For the text-containing cell, return its midpoint in (x, y) coordinate format. 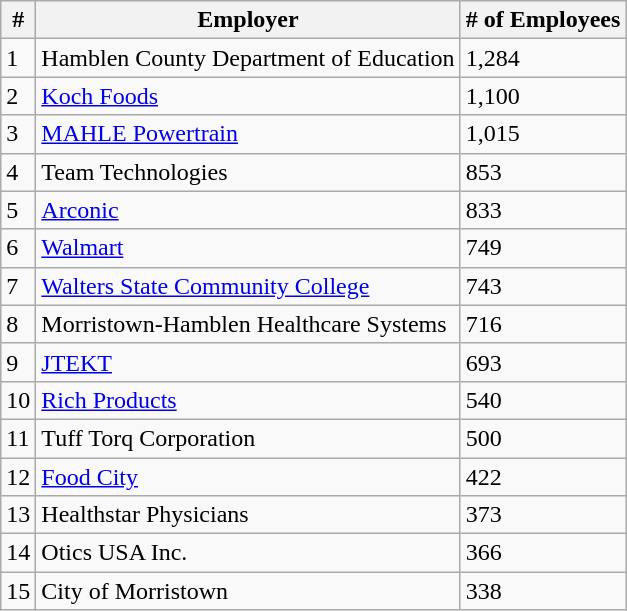
1 (18, 58)
12 (18, 477)
# of Employees (543, 20)
Food City (248, 477)
2 (18, 96)
5 (18, 210)
Hamblen County Department of Education (248, 58)
15 (18, 591)
Otics USA Inc. (248, 553)
# (18, 20)
9 (18, 362)
Employer (248, 20)
Rich Products (248, 400)
MAHLE Powertrain (248, 134)
743 (543, 286)
422 (543, 477)
Tuff Torq Corporation (248, 438)
Team Technologies (248, 172)
500 (543, 438)
Walters State Community College (248, 286)
7 (18, 286)
Arconic (248, 210)
13 (18, 515)
853 (543, 172)
JTEKT (248, 362)
6 (18, 248)
1,284 (543, 58)
366 (543, 553)
Walmart (248, 248)
Koch Foods (248, 96)
8 (18, 324)
693 (543, 362)
1,015 (543, 134)
4 (18, 172)
540 (543, 400)
833 (543, 210)
3 (18, 134)
10 (18, 400)
Healthstar Physicians (248, 515)
338 (543, 591)
716 (543, 324)
11 (18, 438)
Morristown-Hamblen Healthcare Systems (248, 324)
City of Morristown (248, 591)
373 (543, 515)
14 (18, 553)
749 (543, 248)
1,100 (543, 96)
